Identify which cell holds the provided text, then report its [x, y] central coordinate. 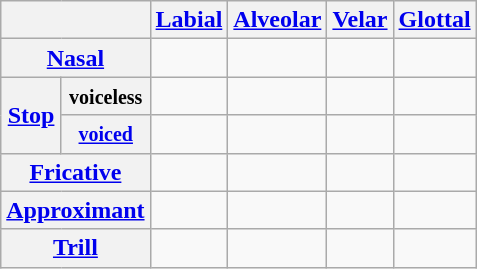
Velar [360, 20]
Glottal [434, 20]
Labial [189, 20]
Approximant [76, 210]
Nasal [76, 58]
voiced [106, 134]
voiceless [106, 96]
Stop [32, 115]
Alveolar [278, 20]
Fricative [76, 172]
Trill [76, 248]
